Detect which cell encompasses the target text, then output its [X, Y] center coordinate. 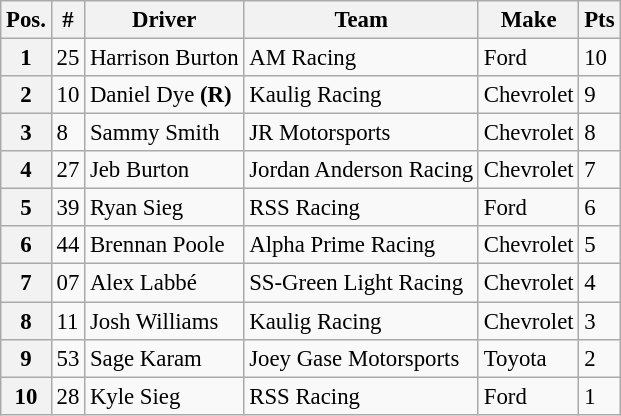
Joey Gase Motorsports [362, 358]
Sage Karam [164, 358]
Alex Labbé [164, 283]
Alpha Prime Racing [362, 245]
53 [68, 358]
07 [68, 283]
44 [68, 245]
Pos. [26, 20]
Kyle Sieg [164, 396]
Brennan Poole [164, 245]
Driver [164, 20]
Pts [600, 20]
Sammy Smith [164, 133]
25 [68, 58]
Ryan Sieg [164, 208]
11 [68, 321]
Josh Williams [164, 321]
JR Motorsports [362, 133]
Jeb Burton [164, 170]
Jordan Anderson Racing [362, 170]
SS-Green Light Racing [362, 283]
28 [68, 396]
# [68, 20]
39 [68, 208]
27 [68, 170]
Team [362, 20]
Toyota [528, 358]
Make [528, 20]
Harrison Burton [164, 58]
Daniel Dye (R) [164, 95]
AM Racing [362, 58]
